Search for the cell housing the specified text and yield its (x, y) center coordinate. 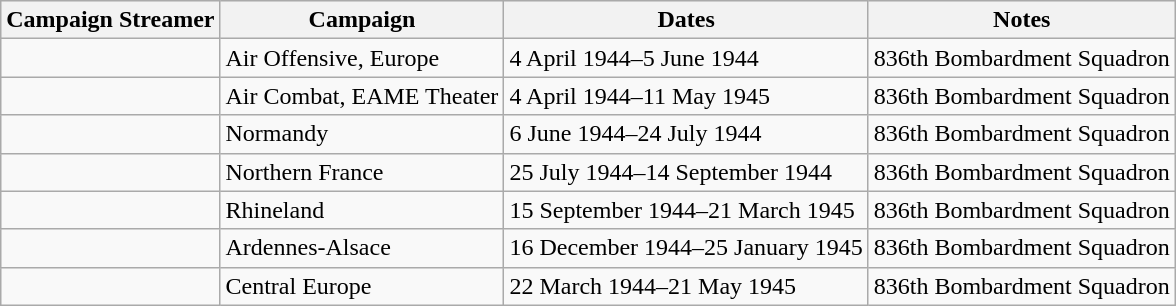
Air Combat, EAME Theater (362, 96)
4 April 1944–5 June 1944 (686, 58)
Ardennes-Alsace (362, 248)
Campaign (362, 20)
Northern France (362, 172)
25 July 1944–14 September 1944 (686, 172)
22 March 1944–21 May 1945 (686, 286)
Air Offensive, Europe (362, 58)
Notes (1022, 20)
Dates (686, 20)
16 December 1944–25 January 1945 (686, 248)
Central Europe (362, 286)
4 April 1944–11 May 1945 (686, 96)
Rhineland (362, 210)
15 September 1944–21 March 1945 (686, 210)
Normandy (362, 134)
6 June 1944–24 July 1944 (686, 134)
Campaign Streamer (110, 20)
